Capture the cell that displays the provided text and extract its [x, y] central coordinate. 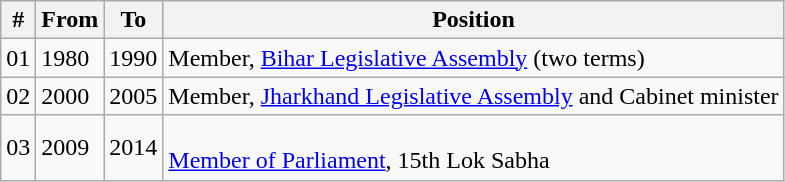
2014 [134, 148]
Member of Parliament, 15th Lok Sabha [474, 148]
From [70, 20]
1980 [70, 58]
2000 [70, 96]
03 [18, 148]
Member, Jharkhand Legislative Assembly and Cabinet minister [474, 96]
1990 [134, 58]
# [18, 20]
To [134, 20]
Member, Bihar Legislative Assembly (two terms) [474, 58]
Position [474, 20]
02 [18, 96]
01 [18, 58]
2009 [70, 148]
2005 [134, 96]
